Extract the (X, Y) coordinate from the center of the cell holding the provided text.  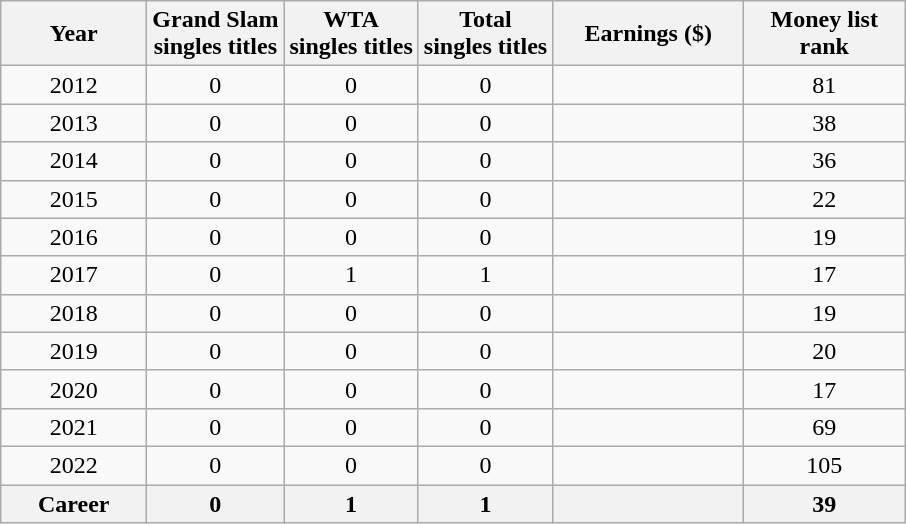
Totalsingles titles (485, 34)
2012 (74, 85)
2017 (74, 275)
2020 (74, 389)
2022 (74, 465)
2021 (74, 427)
Money list rank (824, 34)
2019 (74, 351)
105 (824, 465)
69 (824, 427)
2014 (74, 161)
20 (824, 351)
Career (74, 503)
Grand Slamsingles titles (216, 34)
Earnings ($) (648, 34)
36 (824, 161)
2015 (74, 199)
81 (824, 85)
22 (824, 199)
WTA singles titles (351, 34)
2016 (74, 237)
2018 (74, 313)
2013 (74, 123)
38 (824, 123)
39 (824, 503)
Year (74, 34)
